Identify which cell holds the provided text, then report its (X, Y) central coordinate. 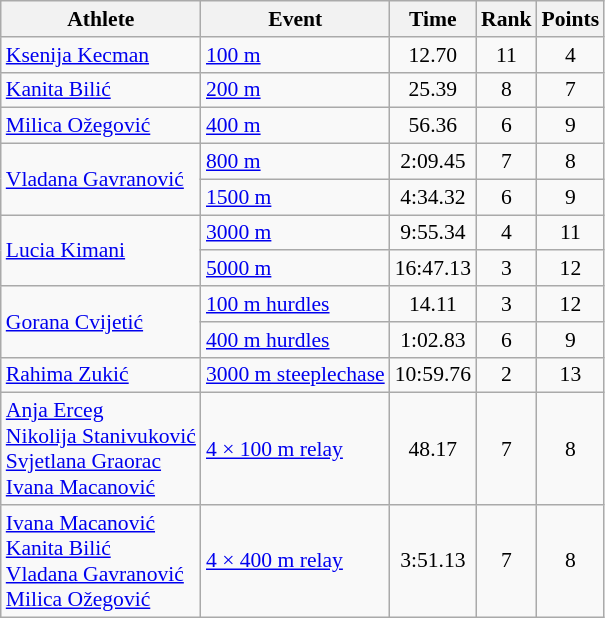
Vladana Gavranović (101, 180)
13 (571, 375)
10:59.76 (433, 375)
2 (506, 375)
200 m (296, 90)
25.39 (433, 90)
Rahima Zukić (101, 375)
100 m (296, 55)
3:51.13 (433, 561)
1500 m (296, 197)
2:09.45 (433, 162)
400 m hurdles (296, 340)
Lucia Kimani (101, 250)
400 m (296, 126)
Points (571, 19)
Ksenija Kecman (101, 55)
Kanita Bilić (101, 90)
9:55.34 (433, 233)
Anja ErcegNikolija StanivukovićSvjetlana GraoracIvana Macanović (101, 449)
Rank (506, 19)
56.36 (433, 126)
4 × 400 m relay (296, 561)
100 m hurdles (296, 304)
Ivana MacanovićKanita BilićVladana GavranovićMilica Ožegović (101, 561)
48.17 (433, 449)
4 × 100 m relay (296, 449)
Event (296, 19)
3000 m (296, 233)
Gorana Cvijetić (101, 322)
Milica Ožegović (101, 126)
3000 m steeplechase (296, 375)
800 m (296, 162)
14.11 (433, 304)
12.70 (433, 55)
1:02.83 (433, 340)
5000 m (296, 269)
Athlete (101, 19)
4:34.32 (433, 197)
Time (433, 19)
16:47.13 (433, 269)
